Return the (x, y) coordinate for the center point of the cell that contains the specified text.  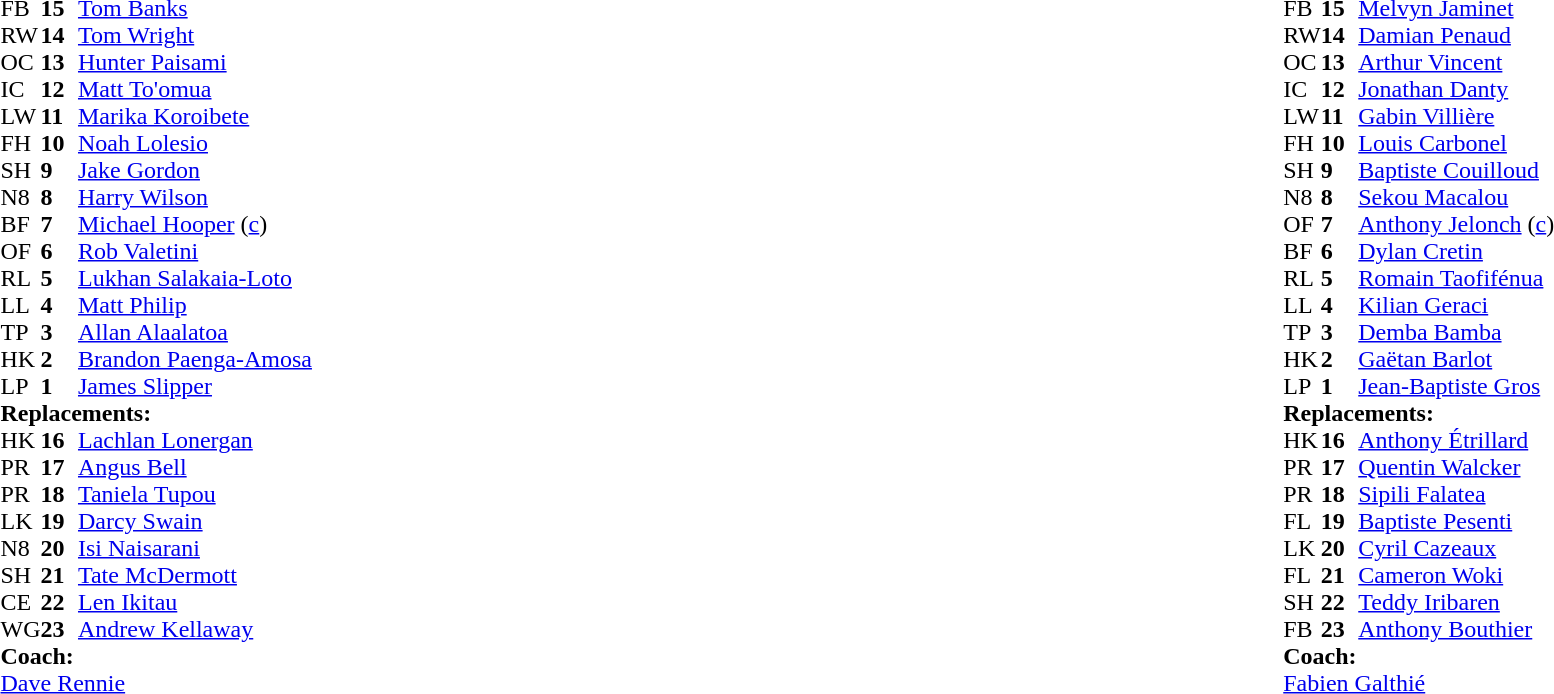
Gaëtan Barlot (1456, 360)
CE (20, 602)
Romain Taofifénua (1456, 278)
Marika Koroibete (195, 116)
Harry Wilson (195, 198)
Arthur Vincent (1456, 62)
Jean-Baptiste Gros (1456, 386)
Lachlan Lonergan (195, 440)
Matt Philip (195, 306)
Michael Hooper (c) (195, 224)
Brandon Paenga-Amosa (195, 360)
Demba Bamba (1456, 332)
Dylan Cretin (1456, 252)
Darcy Swain (195, 522)
Hunter Paisami (195, 62)
Andrew Kellaway (195, 630)
Tate McDermott (195, 576)
Gabin Villière (1456, 116)
Damian Penaud (1456, 36)
Anthony Bouthier (1456, 630)
Tom Wright (195, 36)
FB (1302, 630)
Sekou Macalou (1456, 198)
Kilian Geraci (1456, 306)
Anthony Jelonch (c) (1456, 224)
Sipili Falatea (1456, 494)
Noah Lolesio (195, 144)
Cameron Woki (1456, 576)
Jake Gordon (195, 170)
Jonathan Danty (1456, 90)
Anthony Étrillard (1456, 440)
Len Ikitau (195, 602)
Allan Alaalatoa (195, 332)
WG (20, 630)
Lukhan Salakaia-Loto (195, 278)
Isi Naisarani (195, 548)
Rob Valetini (195, 252)
Louis Carbonel (1456, 144)
James Slipper (195, 386)
Angus Bell (195, 468)
Baptiste Couilloud (1456, 170)
Matt To'omua (195, 90)
Teddy Iribaren (1456, 602)
Quentin Walcker (1456, 468)
Taniela Tupou (195, 494)
Cyril Cazeaux (1456, 548)
Baptiste Pesenti (1456, 522)
